From the cell containing the given text, extract its center point as [X, Y] coordinate. 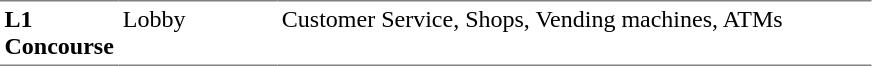
Customer Service, Shops, Vending machines, ATMs [574, 33]
L1Concourse [59, 33]
Lobby [198, 33]
